Search for the cell housing the specified text and yield its (X, Y) center coordinate. 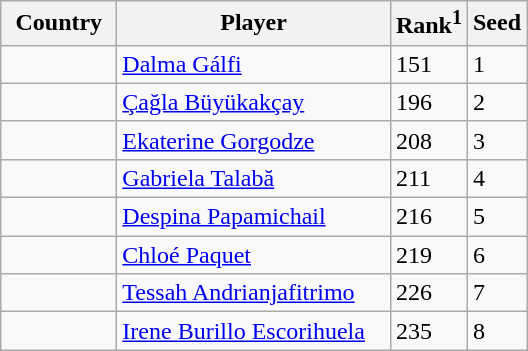
211 (428, 178)
219 (428, 255)
216 (428, 217)
151 (428, 64)
6 (496, 255)
3 (496, 140)
5 (496, 217)
Çağla Büyükakçay (254, 102)
1 (496, 64)
Rank1 (428, 24)
208 (428, 140)
Country (59, 24)
8 (496, 331)
Chloé Paquet (254, 255)
Seed (496, 24)
226 (428, 293)
235 (428, 331)
196 (428, 102)
4 (496, 178)
Dalma Gálfi (254, 64)
7 (496, 293)
Player (254, 24)
Despina Papamichail (254, 217)
Irene Burillo Escorihuela (254, 331)
2 (496, 102)
Gabriela Talabă (254, 178)
Tessah Andrianjafitrimo (254, 293)
Ekaterine Gorgodze (254, 140)
